Output the (X, Y) coordinate of the center of the cell containing the given text.  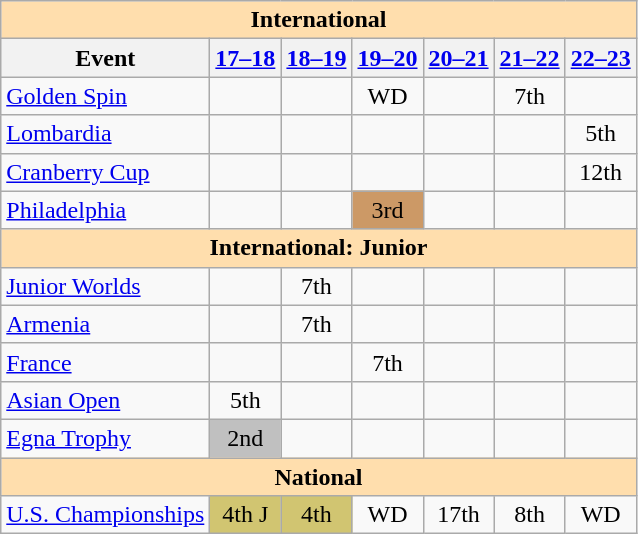
Asian Open (106, 400)
12th (600, 172)
4th J (246, 515)
17–18 (246, 58)
France (106, 362)
Golden Spin (106, 96)
4th (316, 515)
19–20 (388, 58)
U.S. Championships (106, 515)
International: Junior (318, 248)
Cranberry Cup (106, 172)
3rd (388, 210)
2nd (246, 438)
17th (458, 515)
18–19 (316, 58)
22–23 (600, 58)
International (318, 20)
Egna Trophy (106, 438)
Armenia (106, 324)
Philadelphia (106, 210)
21–22 (530, 58)
Event (106, 58)
National (318, 477)
8th (530, 515)
20–21 (458, 58)
Junior Worlds (106, 286)
Lombardia (106, 134)
